Determine the [x, y] coordinate at the center of the cell enclosing the given text.  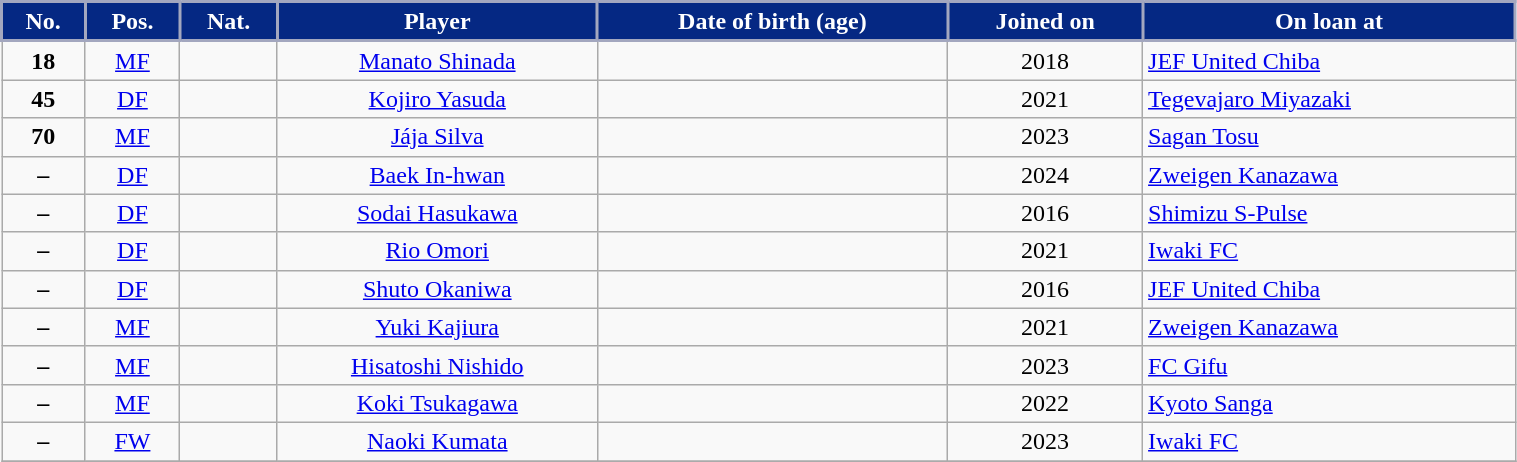
Yuki Kajiura [437, 327]
Player [437, 22]
FC Gifu [1330, 365]
Rio Omori [437, 251]
Sagan Tosu [1330, 137]
Kojiro Yasuda [437, 99]
Tegevajaro Miyazaki [1330, 99]
Manato Shinada [437, 60]
Hisatoshi Nishido [437, 365]
No. [44, 22]
Jája Silva [437, 137]
Shuto Okaniwa [437, 289]
On loan at [1330, 22]
2024 [1046, 175]
Joined on [1046, 22]
Kyoto Sanga [1330, 403]
45 [44, 99]
70 [44, 137]
Baek In-hwan [437, 175]
FW [132, 441]
Naoki Kumata [437, 441]
2022 [1046, 403]
Koki Tsukagawa [437, 403]
2018 [1046, 60]
Sodai Hasukawa [437, 213]
Shimizu S-Pulse [1330, 213]
18 [44, 60]
Pos. [132, 22]
Nat. [228, 22]
Date of birth (age) [772, 22]
